Scan for the cell matching the given text and deliver its (x, y) coordinate at center. 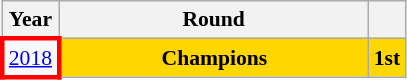
2018 (30, 58)
1st (388, 58)
Year (30, 20)
Round (214, 20)
Champions (214, 58)
